Determine the [x, y] coordinate at the center of the cell enclosing the given text.  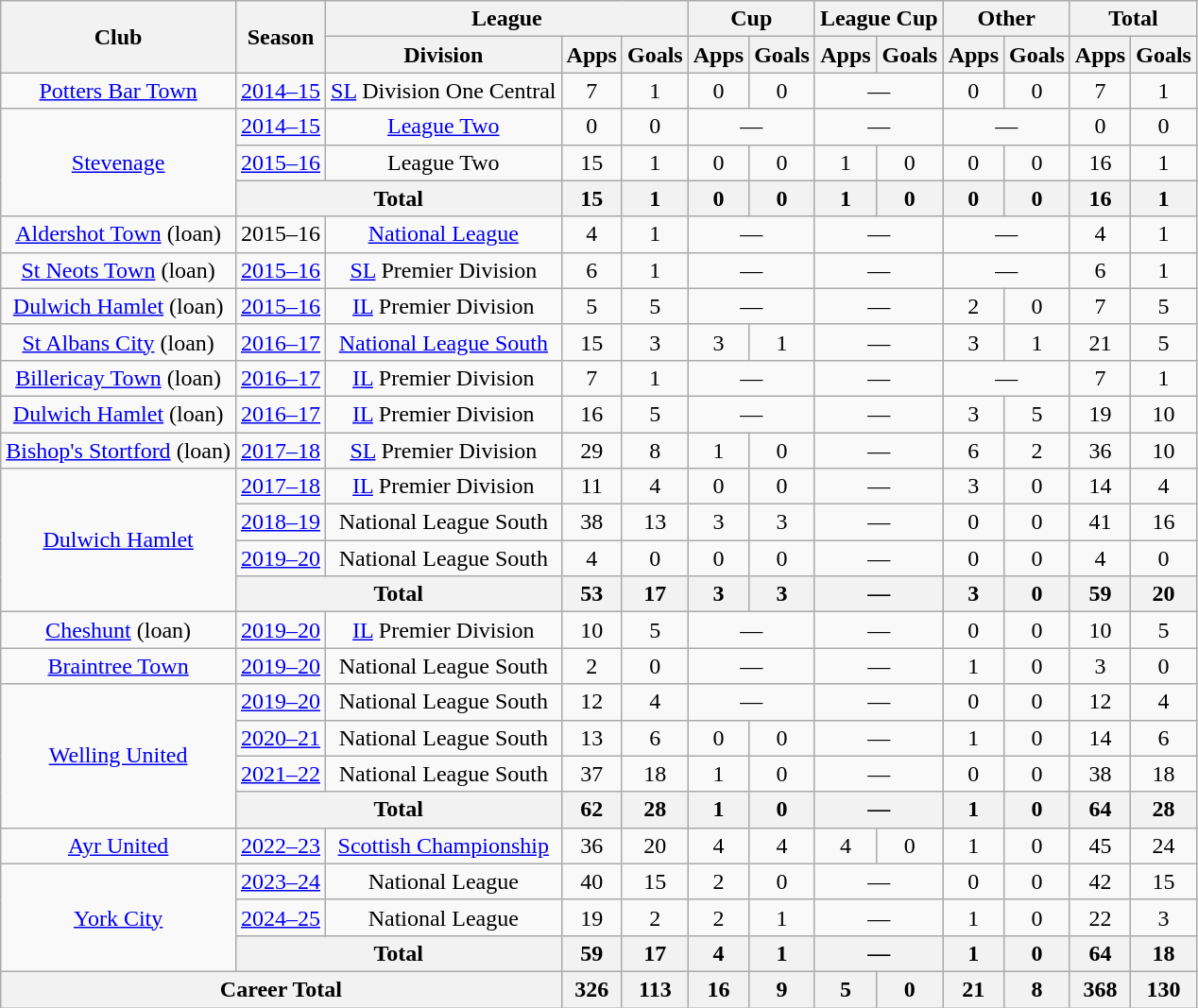
Stevenage [119, 162]
League Cup [879, 19]
Other [1006, 19]
Division [444, 55]
11 [591, 487]
Scottish Championship [444, 846]
41 [1100, 522]
Ayr United [119, 846]
Career Total [282, 989]
40 [591, 881]
Dulwich Hamlet [119, 540]
62 [591, 810]
42 [1100, 881]
2024–25 [280, 917]
Braintree Town [119, 666]
Welling United [119, 756]
2020–21 [280, 738]
Season [280, 37]
St Neots Town (loan) [119, 270]
130 [1164, 989]
Potters Bar Town [119, 91]
St Albans City (loan) [119, 342]
League [507, 19]
113 [655, 989]
24 [1164, 846]
53 [591, 594]
2021–22 [280, 774]
Cheshunt (loan) [119, 630]
2023–24 [280, 881]
45 [1100, 846]
9 [782, 989]
2022–23 [280, 846]
SL Division One Central [444, 91]
326 [591, 989]
37 [591, 774]
York City [119, 917]
22 [1100, 917]
29 [591, 451]
2018–19 [280, 522]
Aldershot Town (loan) [119, 234]
368 [1100, 989]
Bishop's Stortford (loan) [119, 451]
Billericay Town (loan) [119, 378]
Cup [751, 19]
Club [119, 37]
